Search for the cell housing the specified text and yield its [x, y] center coordinate. 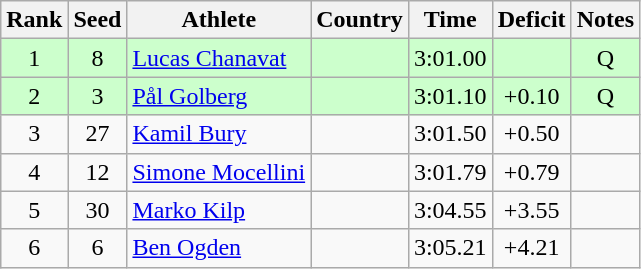
30 [98, 210]
27 [98, 134]
12 [98, 172]
Ben Ogden [219, 248]
3:01.10 [450, 96]
Lucas Chanavat [219, 58]
1 [34, 58]
5 [34, 210]
Kamil Bury [219, 134]
Seed [98, 20]
4 [34, 172]
3:01.79 [450, 172]
Pål Golberg [219, 96]
+3.55 [532, 210]
Deficit [532, 20]
+4.21 [532, 248]
Notes [605, 20]
+0.50 [532, 134]
3:01.00 [450, 58]
3:01.50 [450, 134]
Athlete [219, 20]
Country [360, 20]
3:05.21 [450, 248]
3:04.55 [450, 210]
Time [450, 20]
+0.79 [532, 172]
Marko Kilp [219, 210]
8 [98, 58]
Rank [34, 20]
Simone Mocellini [219, 172]
2 [34, 96]
+0.10 [532, 96]
